Return the [X, Y] coordinate for the center point of the cell that contains the specified text.  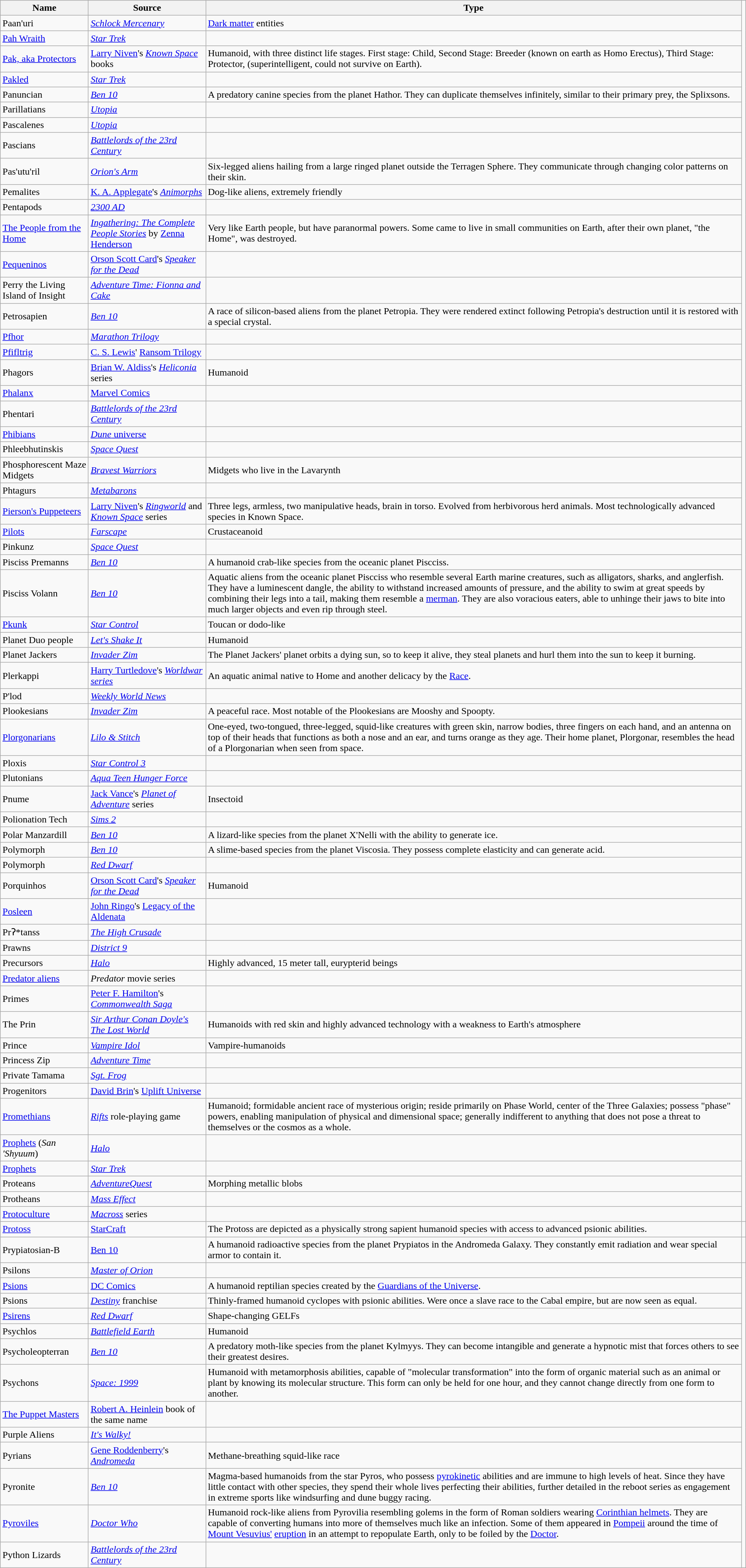
Larry Niven's Ringworld and Known Space series [147, 511]
AdventureQuest [147, 1184]
Princess Zip [45, 1060]
Orion's Arm [147, 171]
An aquatic animal native to Home and another delicacy by the Race. [473, 675]
Protoculture [45, 1214]
Battlefield Earth [147, 1331]
Peter F. Hamilton's Commonwealth Saga [147, 998]
Pfifltrig [45, 352]
Plorgonarians [45, 737]
Plookesians [45, 711]
Prypiatosian-B [45, 1249]
Sims 2 [147, 819]
Pah Wraith [45, 38]
John Ringo's Legacy of the Aldenata [147, 911]
Adventure Time [147, 1060]
District 9 [147, 948]
DC Comics [147, 1285]
Pemalites [45, 192]
Phosphorescent Maze Midgets [45, 470]
Pas'utu'ril [45, 171]
StarCraft [147, 1229]
Polar Manzardill [45, 834]
Doctor Who [147, 1523]
Pak, aka Protectors [45, 59]
Phleebhutinskis [45, 449]
Planet Jackers [45, 655]
The Protoss are depicted as a physically strong sapient humanoid species with access to advanced psionic abilities. [473, 1229]
Pascalenes [45, 125]
Prawns [45, 948]
Pentapods [45, 207]
The Puppet Masters [45, 1415]
Phtagurs [45, 490]
Shape-changing GELFs [473, 1316]
Plutonians [45, 778]
Pnume [45, 799]
Protoss [45, 1229]
Sgt. Frog [147, 1076]
Progenitors [45, 1091]
Pfhor [45, 337]
Sir Arthur Conan Doyle's The Lost World [147, 1025]
Schlock Mercenary [147, 23]
Predator aliens [45, 978]
Midgets who live in the Lavarynth [473, 470]
Space: 1999 [147, 1383]
Porquinhos [45, 885]
Precursors [45, 963]
Prophets (San 'Shyuum) [45, 1148]
Pyroviles [45, 1523]
Phalanx [45, 393]
Polionation Tech [45, 819]
Pascians [45, 145]
Primes [45, 998]
Vampire-humanoids [473, 1045]
Farscape [147, 531]
Posleen [45, 911]
Pinkunz [45, 547]
Phagors [45, 372]
David Brin's Uplift Universe [147, 1091]
Prʔ*tanss [45, 933]
A humanoid crab-like species from the oceanic planet Piscciss. [473, 562]
The Planet Jackers' planet orbits a dying sun, so to keep it alive, they steal planets and hurl them into the sun to keep it burning. [473, 655]
Pakled [45, 79]
Psycholeopterran [45, 1352]
Marvel Comics [147, 393]
Perry the Living Island of Insight [45, 290]
Mass Effect [147, 1199]
Marathon Trilogy [147, 337]
Star Control 3 [147, 763]
A slime-based species from the planet Viscosia. They possess complete elasticity and can generate acid. [473, 850]
K. A. Applegate's Animorphs [147, 192]
Plerkappi [45, 675]
Star Control [147, 625]
Vampire Idol [147, 1045]
Aqua Teen Hunger Force [147, 778]
Destiny franchise [147, 1300]
Crustaceanoid [473, 531]
Pierson's Puppeteers [45, 511]
A peaceful race. Most notable of the Plookesians are Mooshy and Spoopty. [473, 711]
Morphing metallic blobs [473, 1184]
Planet Duo people [45, 640]
Methane-breathing squid-like race [473, 1455]
Larry Niven's Known Space books [147, 59]
Psychons [45, 1383]
Brian W. Aldiss's Heliconia series [147, 372]
Pisciss Premanns [45, 562]
Protheans [45, 1199]
A predatory canine species from the planet Hathor. They can duplicate themselves infinitely, similar to their primary prey, the Splixsons. [473, 94]
Psychlos [45, 1331]
Pkunk [45, 625]
Humanoids with red skin and highly advanced technology with a weakness to Earth's atmosphere [473, 1025]
Pyrians [45, 1455]
Highly advanced, 15 meter tall, eurypterid beings [473, 963]
Six-legged aliens hailing from a large ringed planet outside the Terragen Sphere. They communicate through changing color patterns on their skin. [473, 171]
The People from the Home [45, 233]
Metabarons [147, 490]
Python Lizards [45, 1555]
Private Tamama [45, 1076]
Dune universe [147, 434]
Psirens [45, 1316]
Type [473, 8]
Pilots [45, 531]
Master of Orion [147, 1270]
C. S. Lewis' Ransom Trilogy [147, 352]
Predator movie series [147, 978]
Proteans [45, 1184]
Ingathering: The Complete People Stories by Zenna Henderson [147, 233]
Pequeninos [45, 265]
The High Crusade [147, 933]
Psilons [45, 1270]
Pyronite [45, 1487]
Prince [45, 1045]
Paan'uri [45, 23]
Pisciss Volann [45, 593]
2300 AD [147, 207]
Gene Roddenberry's Andromeda [147, 1455]
P'lod [45, 696]
Macross series [147, 1214]
Dark matter entities [473, 23]
Lilo & Stitch [147, 737]
Rifts role-playing game [147, 1117]
Source [147, 8]
A humanoid reptilian species created by the Guardians of the Universe. [473, 1285]
Petrosapien [45, 317]
The Prin [45, 1025]
Phibians [45, 434]
A lizard-like species from the planet X'Nelli with the ability to generate ice. [473, 834]
Thinly-framed humanoid cyclopes with psionic abilities. Were once a slave race to the Cabal empire, but are now seen as equal. [473, 1300]
Dog-like aliens, extremely friendly [473, 192]
Harry Turtledove's Worldwar series [147, 675]
Phentari [45, 414]
Robert A. Heinlein book of the same name [147, 1415]
Purple Aliens [45, 1435]
Promethians [45, 1117]
Let's Shake It [147, 640]
It's Walky! [147, 1435]
Jack Vance's Planet of Adventure series [147, 799]
Insectoid [473, 799]
Prophets [45, 1169]
Name [45, 8]
Bravest Warriors [147, 470]
Toucan or dodo-like [473, 625]
Ploxis [45, 763]
Adventure Time: Fionna and Cake [147, 290]
Weekly World News [147, 696]
Panuncian [45, 94]
Parillatians [45, 110]
